Find where the given text appears and provide that cell's center as [x, y] coordinate. 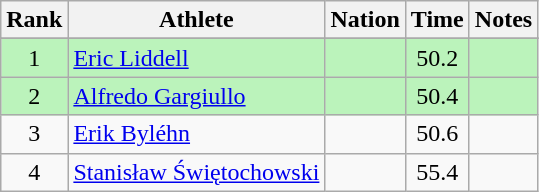
Eric Liddell [196, 58]
4 [34, 172]
Rank [34, 20]
Nation [365, 20]
Erik Byléhn [196, 134]
50.6 [437, 134]
50.2 [437, 58]
55.4 [437, 172]
1 [34, 58]
Alfredo Gargiullo [196, 96]
Stanisław Świętochowski [196, 172]
Notes [503, 20]
Time [437, 20]
Athlete [196, 20]
50.4 [437, 96]
3 [34, 134]
2 [34, 96]
